For the text-containing cell, return its midpoint in (X, Y) coordinate format. 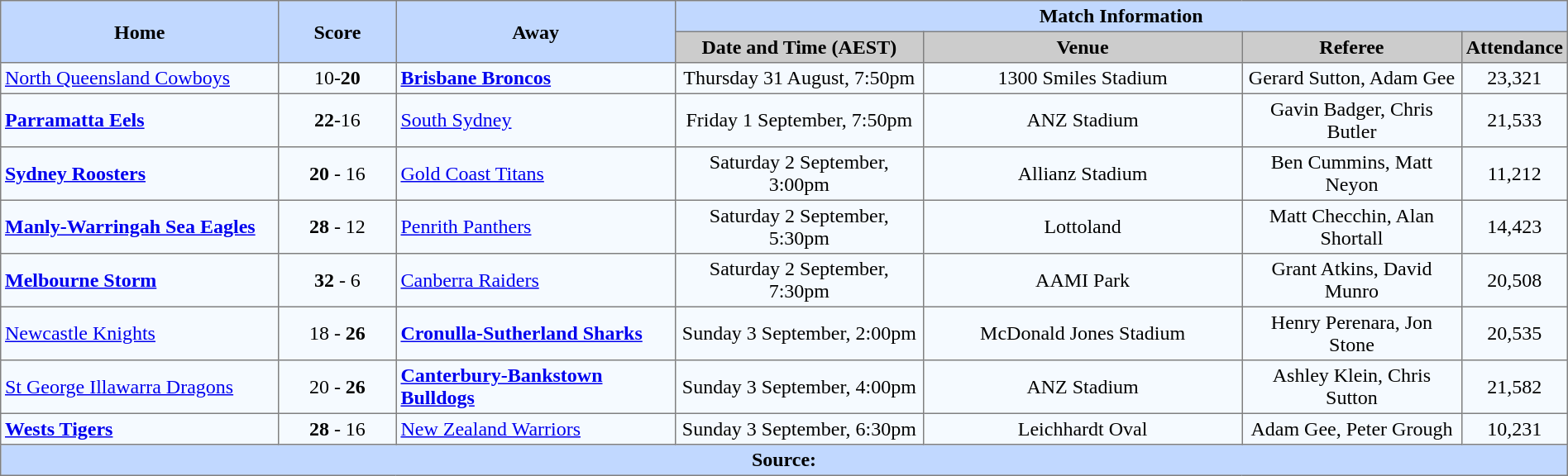
32 - 6 (337, 280)
Score (337, 31)
18 - 26 (337, 333)
Referee (1352, 47)
Saturday 2 September, 7:30pm (799, 280)
AAMI Park (1083, 280)
Thursday 31 August, 7:50pm (799, 79)
Canberra Raiders (536, 280)
Wests Tigers (140, 429)
21,582 (1514, 387)
20 - 16 (337, 174)
Brisbane Broncos (536, 79)
St George Illawarra Dragons (140, 387)
Gerard Sutton, Adam Gee (1352, 79)
New Zealand Warriors (536, 429)
McDonald Jones Stadium (1083, 333)
Lottoland (1083, 226)
Date and Time (AEST) (799, 47)
Attendance (1514, 47)
1300 Smiles Stadium (1083, 79)
20 - 26 (337, 387)
Saturday 2 September, 5:30pm (799, 226)
Home (140, 31)
Melbourne Storm (140, 280)
Friday 1 September, 7:50pm (799, 120)
Sunday 3 September, 4:00pm (799, 387)
Match Information (1121, 17)
South Sydney (536, 120)
Source: (784, 460)
Sunday 3 September, 2:00pm (799, 333)
Manly-Warringah Sea Eagles (140, 226)
Saturday 2 September, 3:00pm (799, 174)
Henry Perenara, Jon Stone (1352, 333)
Gold Coast Titans (536, 174)
Sydney Roosters (140, 174)
28 - 12 (337, 226)
10-20 (337, 79)
Grant Atkins, David Munro (1352, 280)
Ashley Klein, Chris Sutton (1352, 387)
21,533 (1514, 120)
Gavin Badger, Chris Butler (1352, 120)
Allianz Stadium (1083, 174)
Leichhardt Oval (1083, 429)
Newcastle Knights (140, 333)
Cronulla-Sutherland Sharks (536, 333)
Adam Gee, Peter Grough (1352, 429)
11,212 (1514, 174)
28 - 16 (337, 429)
20,535 (1514, 333)
Canterbury-Bankstown Bulldogs (536, 387)
Away (536, 31)
Matt Checchin, Alan Shortall (1352, 226)
Sunday 3 September, 6:30pm (799, 429)
Ben Cummins, Matt Neyon (1352, 174)
23,321 (1514, 79)
20,508 (1514, 280)
10,231 (1514, 429)
22-16 (337, 120)
North Queensland Cowboys (140, 79)
14,423 (1514, 226)
Penrith Panthers (536, 226)
Venue (1083, 47)
Parramatta Eels (140, 120)
